Detect which cell encompasses the target text, then output its (X, Y) center coordinate. 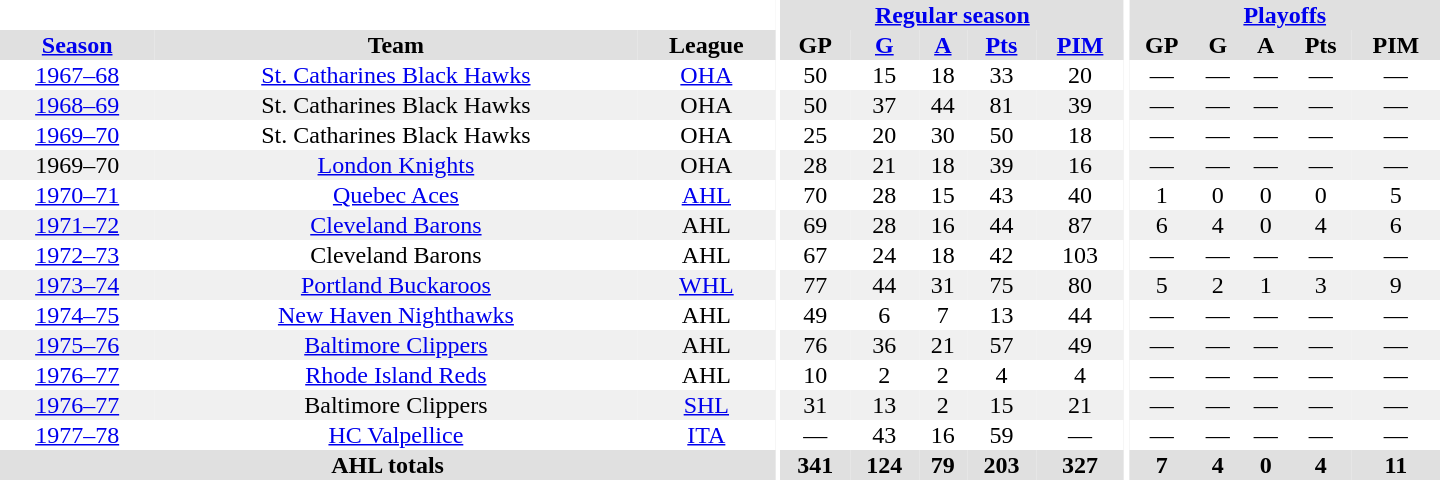
75 (1002, 285)
Team (396, 45)
9 (1396, 285)
1968–69 (77, 105)
81 (1002, 105)
ITA (706, 435)
103 (1080, 255)
1967–68 (77, 75)
Season (77, 45)
New Haven Nighthawks (396, 315)
80 (1080, 285)
87 (1080, 225)
Regular season (953, 15)
Portland Buckaroos (396, 285)
341 (816, 465)
36 (884, 345)
59 (1002, 435)
Quebec Aces (396, 195)
1975–76 (77, 345)
33 (1002, 75)
1971–72 (77, 225)
Playoffs (1284, 15)
203 (1002, 465)
69 (816, 225)
11 (1396, 465)
70 (816, 195)
37 (884, 105)
24 (884, 255)
327 (1080, 465)
London Knights (396, 165)
1972–73 (77, 255)
3 (1321, 285)
1974–75 (77, 315)
SHL (706, 405)
57 (1002, 345)
25 (816, 135)
HC Valpellice (396, 435)
WHL (706, 285)
40 (1080, 195)
67 (816, 255)
1970–71 (77, 195)
League (706, 45)
30 (943, 135)
42 (1002, 255)
76 (816, 345)
AHL totals (388, 465)
Rhode Island Reds (396, 375)
1977–78 (77, 435)
10 (816, 375)
124 (884, 465)
77 (816, 285)
79 (943, 465)
1973–74 (77, 285)
